Provide the (x, y) coordinate of the cell's center where the given text is located.  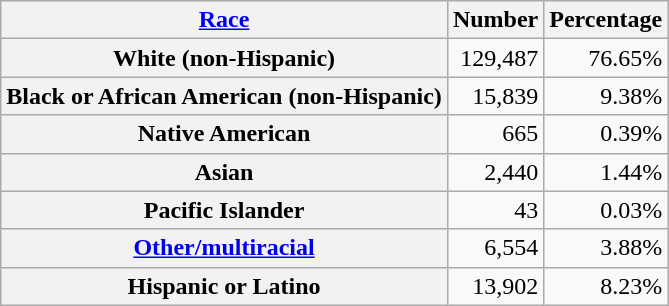
Native American (224, 134)
665 (495, 134)
Other/multiracial (224, 248)
76.65% (606, 58)
8.23% (606, 286)
9.38% (606, 96)
Asian (224, 172)
1.44% (606, 172)
0.39% (606, 134)
0.03% (606, 210)
15,839 (495, 96)
43 (495, 210)
Pacific Islander (224, 210)
3.88% (606, 248)
Number (495, 20)
Black or African American (non-Hispanic) (224, 96)
White (non-Hispanic) (224, 58)
Race (224, 20)
129,487 (495, 58)
Hispanic or Latino (224, 286)
Percentage (606, 20)
13,902 (495, 286)
6,554 (495, 248)
2,440 (495, 172)
